For the text-containing cell, return its midpoint in (X, Y) coordinate format. 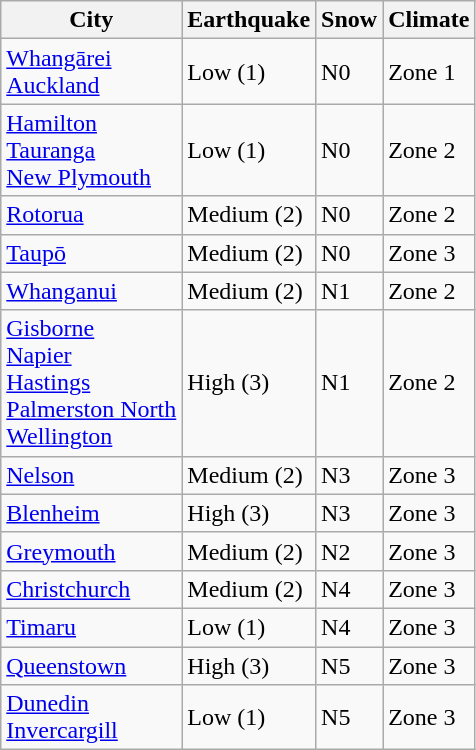
DunedinInvercargill (92, 718)
Whanganui (92, 291)
Timaru (92, 627)
Blenheim (92, 513)
N2 (350, 551)
Greymouth (92, 551)
Snow (350, 20)
HamiltonTaurangaNew Plymouth (92, 150)
Rotorua (92, 215)
GisborneNapierHastingsPalmerston NorthWellington (92, 383)
Climate (429, 20)
Earthquake (249, 20)
Christchurch (92, 589)
Zone 1 (429, 72)
City (92, 20)
WhangāreiAuckland (92, 72)
Taupō (92, 253)
Nelson (92, 475)
Queenstown (92, 665)
